Provide the [X, Y] coordinate of the cell's center where the given text is located.  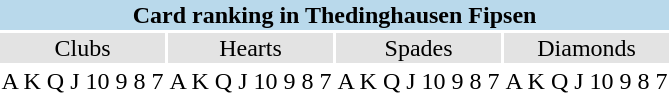
Diamonds [586, 48]
Clubs [82, 48]
Hearts [250, 48]
Spades [418, 48]
Card ranking in Thedinghausen Fipsen [334, 15]
